For the text-containing cell, return its midpoint in [x, y] coordinate format. 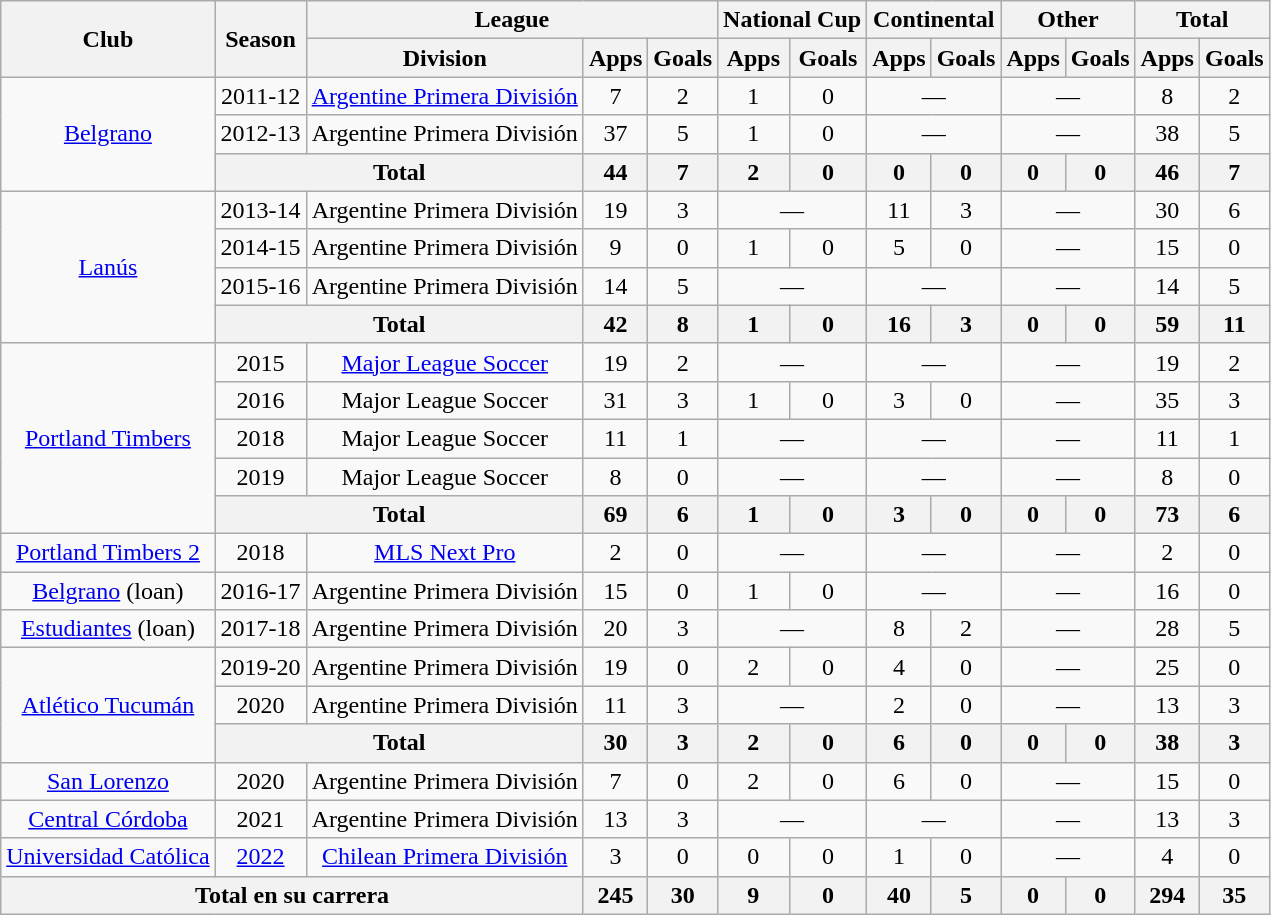
Lanús [108, 267]
San Lorenzo [108, 781]
2021 [260, 819]
Club [108, 39]
73 [1167, 515]
2015 [260, 362]
Central Córdoba [108, 819]
31 [615, 400]
25 [1167, 667]
44 [615, 172]
2014-15 [260, 248]
2019 [260, 477]
2013-14 [260, 210]
Continental [934, 20]
Chilean Primera División [444, 857]
MLS Next Pro [444, 553]
2012-13 [260, 134]
245 [615, 895]
Estudiantes (loan) [108, 629]
National Cup [792, 20]
Season [260, 39]
42 [615, 324]
20 [615, 629]
59 [1167, 324]
2022 [260, 857]
28 [1167, 629]
Portland Timbers 2 [108, 553]
Total en su carrera [292, 895]
Portland Timbers [108, 438]
2015-16 [260, 286]
37 [615, 134]
46 [1167, 172]
2017-18 [260, 629]
2016 [260, 400]
Other [1068, 20]
294 [1167, 895]
League [512, 20]
69 [615, 515]
Belgrano (loan) [108, 591]
Division [444, 58]
Belgrano [108, 134]
Atlético Tucumán [108, 705]
40 [899, 895]
2011-12 [260, 96]
Universidad Católica [108, 857]
2019-20 [260, 667]
2016-17 [260, 591]
